Capture the cell that displays the provided text and extract its [X, Y] central coordinate. 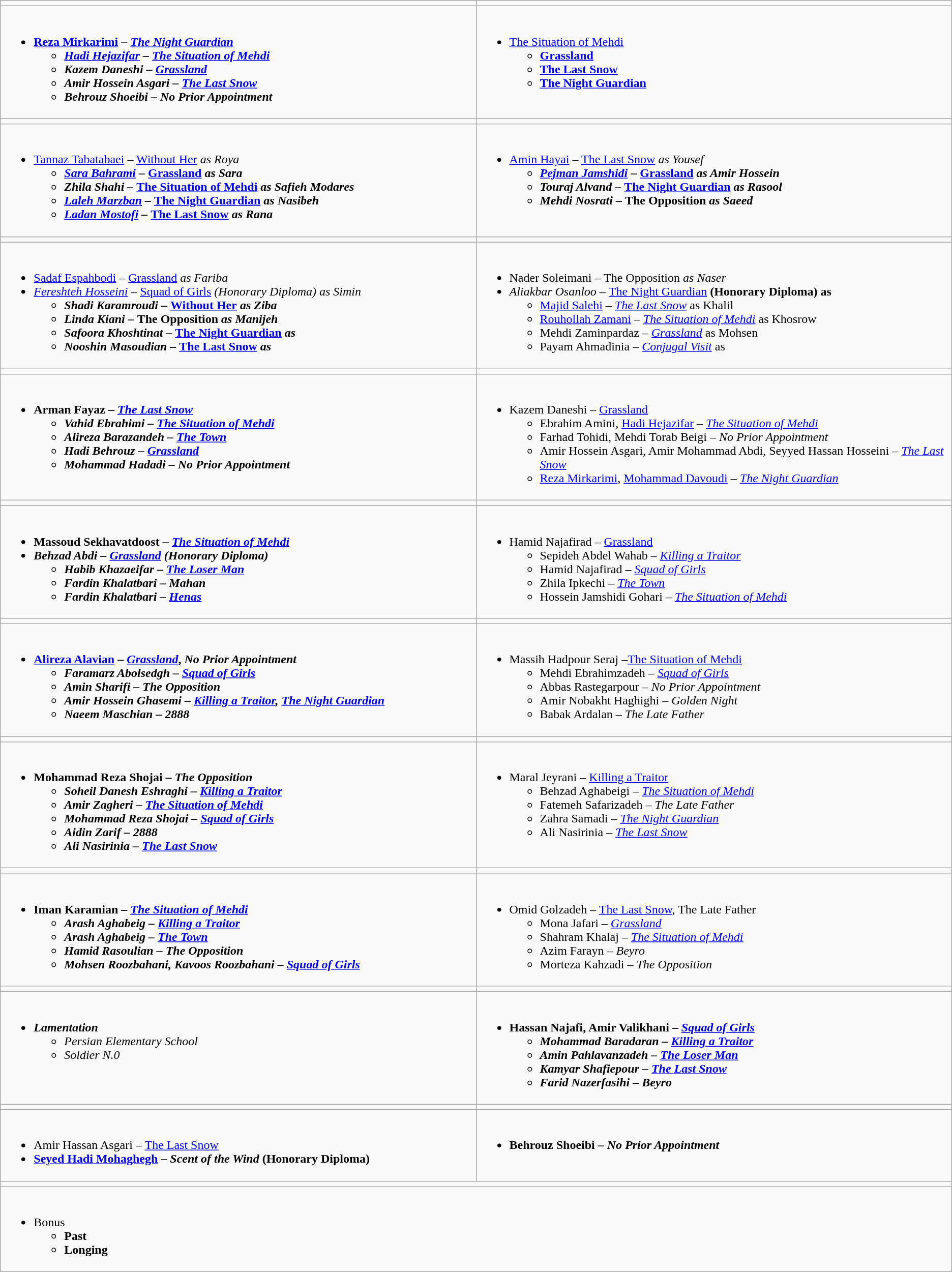
LamentationPersian Elementary SchoolSoldier N.0 [238, 1048]
BonusPastLonging [476, 1229]
Behrouz Shoeibi – No Prior Appointment [714, 1145]
The Situation of MehdiGrasslandThe Last SnowThe Night Guardian [714, 62]
Amir Hassan Asgari – The Last SnowSeyed Hadi Mohaghegh – Scent of the Wind (Honorary Diploma) [238, 1145]
